Locate the cell with the specified text and output its [X, Y] center coordinate. 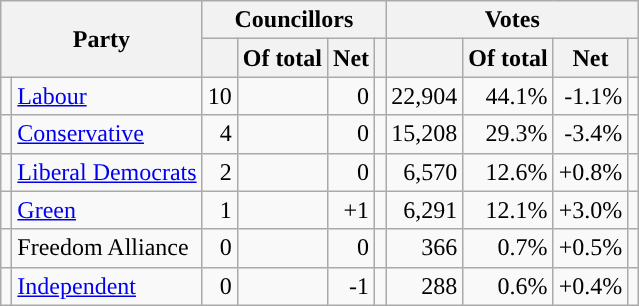
Labour [107, 96]
1 [220, 210]
Party [102, 39]
-1.1% [590, 96]
Green [107, 210]
12.1% [508, 210]
12.6% [508, 172]
288 [424, 286]
0.7% [508, 248]
+1 [352, 210]
+0.4% [590, 286]
6,291 [424, 210]
-3.4% [590, 134]
15,208 [424, 134]
+3.0% [590, 210]
+0.5% [590, 248]
10 [220, 96]
366 [424, 248]
Councillors [294, 20]
0.6% [508, 286]
Votes [512, 20]
6,570 [424, 172]
4 [220, 134]
Liberal Democrats [107, 172]
Conservative [107, 134]
Freedom Alliance [107, 248]
22,904 [424, 96]
44.1% [508, 96]
2 [220, 172]
+0.8% [590, 172]
Independent [107, 286]
-1 [352, 286]
29.3% [508, 134]
